Extract the (X, Y) coordinate from the center of the cell holding the provided text.  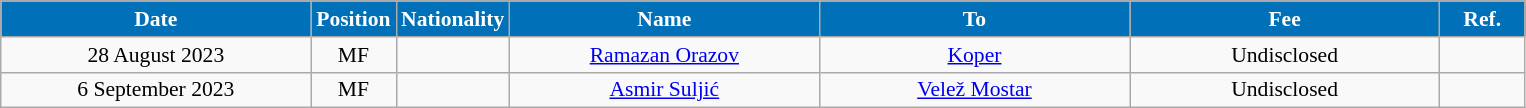
To (974, 19)
Nationality (452, 19)
Velež Mostar (974, 90)
Position (354, 19)
Koper (974, 55)
Ramazan Orazov (664, 55)
Fee (1285, 19)
Asmir Suljić (664, 90)
28 August 2023 (156, 55)
Name (664, 19)
Ref. (1482, 19)
6 September 2023 (156, 90)
Date (156, 19)
